Output the (x, y) coordinate of the center of the cell containing the given text.  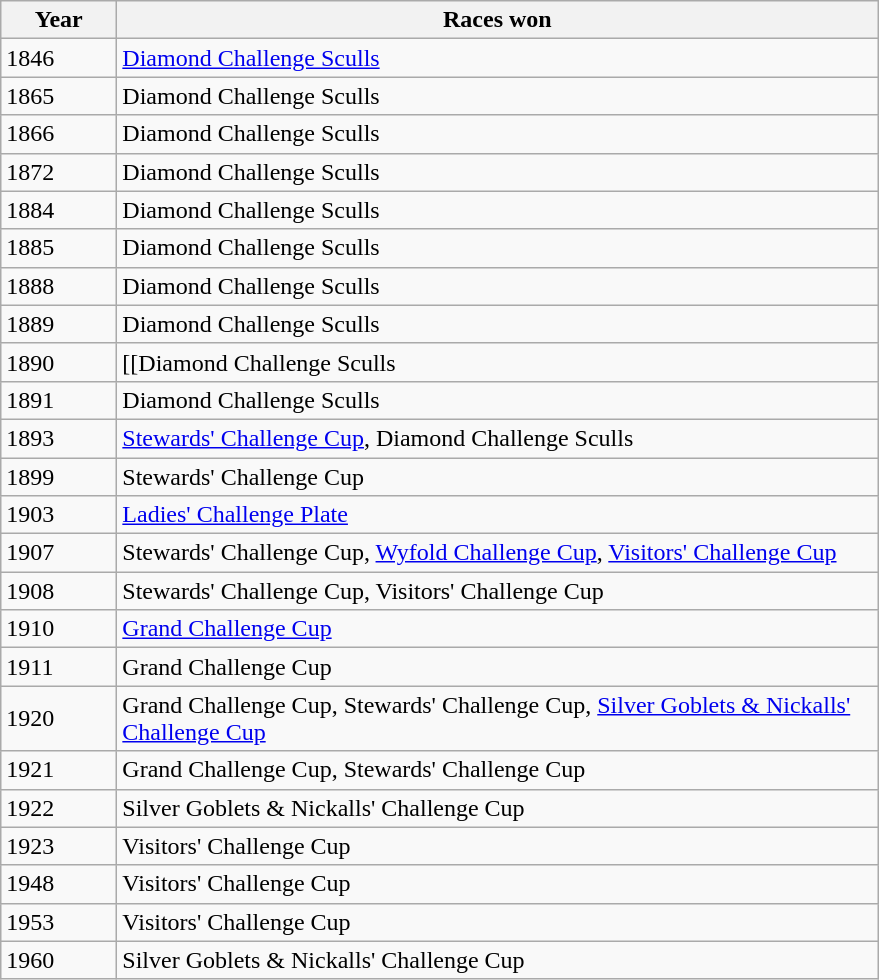
Stewards' Challenge Cup (498, 477)
1889 (59, 324)
1921 (59, 770)
1885 (59, 248)
Stewards' Challenge Cup, Visitors' Challenge Cup (498, 591)
Stewards' Challenge Cup, Wyfold Challenge Cup, Visitors' Challenge Cup (498, 553)
1907 (59, 553)
1893 (59, 438)
1911 (59, 667)
1920 (59, 718)
1888 (59, 286)
1903 (59, 515)
1908 (59, 591)
Grand Challenge Cup, Stewards' Challenge Cup, Silver Goblets & Nickalls' Challenge Cup (498, 718)
[[Diamond Challenge Sculls (498, 362)
1960 (59, 960)
1953 (59, 922)
1866 (59, 134)
Year (59, 20)
Races won (498, 20)
1948 (59, 884)
Ladies' Challenge Plate (498, 515)
Stewards' Challenge Cup, Diamond Challenge Sculls (498, 438)
1846 (59, 58)
1865 (59, 96)
1872 (59, 172)
Grand Challenge Cup, Stewards' Challenge Cup (498, 770)
1923 (59, 846)
1899 (59, 477)
1884 (59, 210)
1890 (59, 362)
1922 (59, 808)
1891 (59, 400)
1910 (59, 629)
